Scan for the cell matching the given text and deliver its (x, y) coordinate at center. 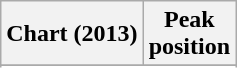
Chart (2013) (72, 34)
Peakposition (189, 34)
